Scan for the cell matching the given text and deliver its (X, Y) coordinate at center. 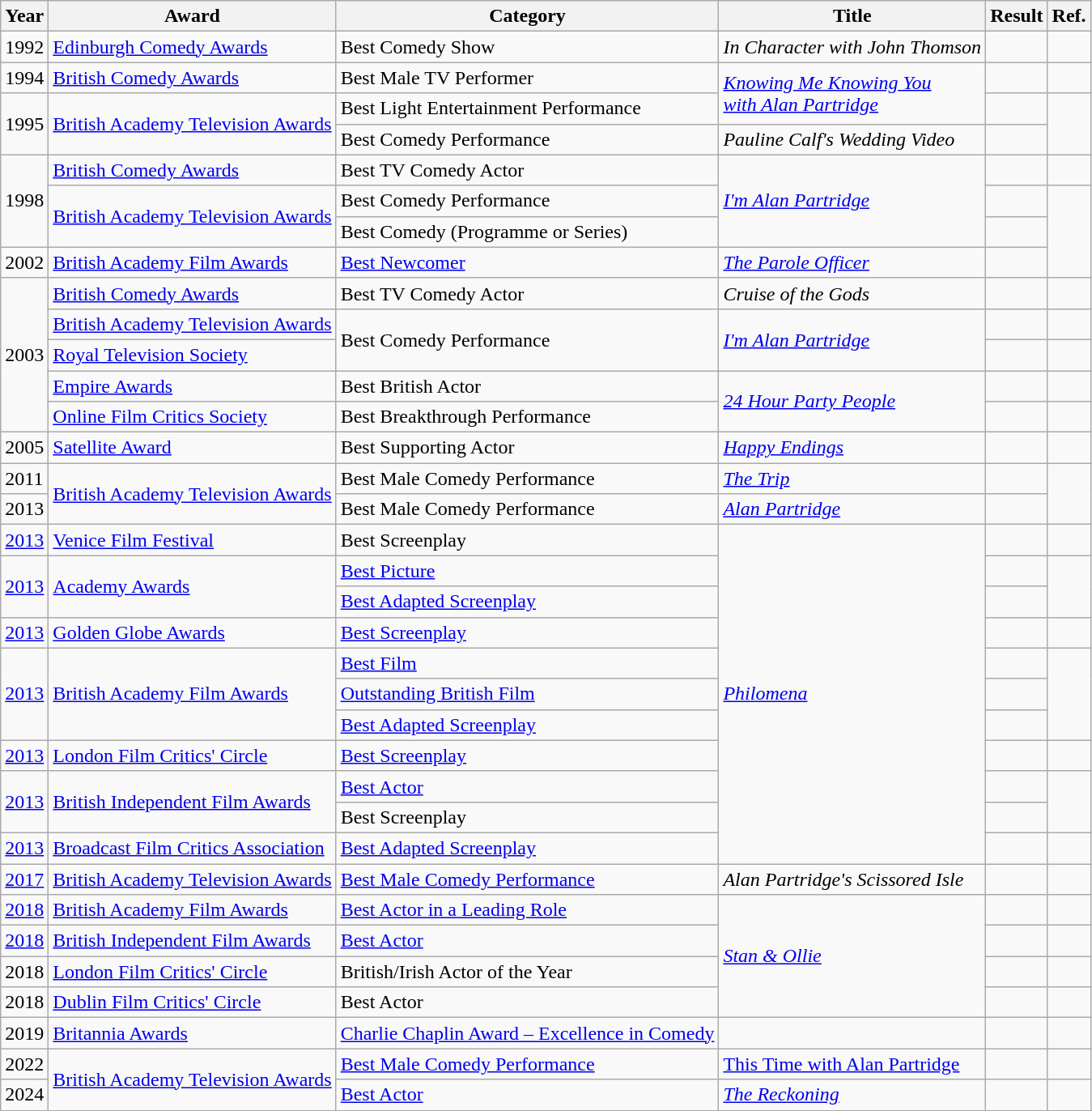
Golden Globe Awards (193, 632)
Cruise of the Gods (852, 293)
Online Film Critics Society (193, 417)
The Trip (852, 479)
Philomena (852, 695)
Best Newcomer (528, 262)
Knowing Me Knowing You with Alan Partridge (852, 93)
Best Comedy Show (528, 47)
Britannia Awards (193, 1033)
Award (193, 16)
The Reckoning (852, 1095)
Best Picture (528, 571)
Category (528, 16)
Edinburgh Comedy Awards (193, 47)
1994 (24, 78)
The Parole Officer (852, 262)
Broadcast Film Critics Association (193, 848)
Best Supporting Actor (528, 448)
2005 (24, 448)
Title (852, 16)
2011 (24, 479)
Alan Partridge's Scissored Isle (852, 879)
Result (1017, 16)
Dublin Film Critics' Circle (193, 1002)
24 Hour Party People (852, 402)
Pauline Calf's Wedding Video (852, 139)
In Character with John Thomson (852, 47)
Happy Endings (852, 448)
British/Irish Actor of the Year (528, 972)
Ref. (1069, 16)
Charlie Chaplin Award – Excellence in Comedy (528, 1033)
2003 (24, 355)
2022 (24, 1064)
1998 (24, 201)
Empire Awards (193, 386)
Best Breakthrough Performance (528, 417)
This Time with Alan Partridge (852, 1064)
Best British Actor (528, 386)
Best Light Entertainment Performance (528, 109)
Best Male TV Performer (528, 78)
Satellite Award (193, 448)
Academy Awards (193, 586)
Best Film (528, 663)
Alan Partridge (852, 509)
Best Actor in a Leading Role (528, 910)
1995 (24, 124)
2002 (24, 262)
2019 (24, 1033)
Venice Film Festival (193, 540)
Stan & Ollie (852, 956)
1992 (24, 47)
Outstanding British Film (528, 694)
2024 (24, 1095)
2017 (24, 879)
Best Comedy (Programme or Series) (528, 232)
Year (24, 16)
Royal Television Society (193, 355)
